Extract the [x, y] coordinate from the center of the cell holding the provided text.  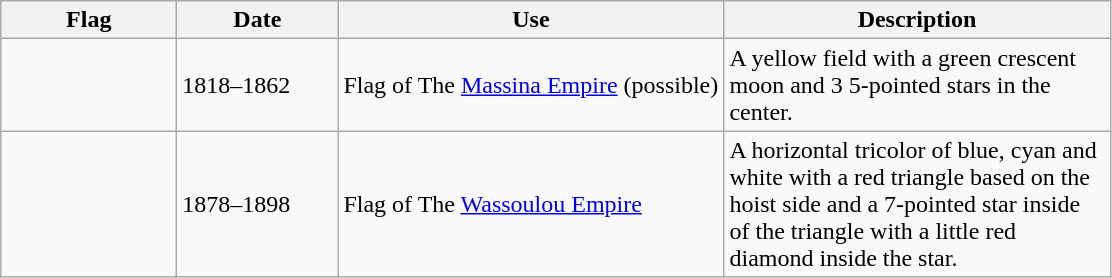
Flag of The Wassoulou Empire [531, 204]
Description [917, 20]
Flag of The Massina Empire (possible) [531, 85]
1818–1862 [258, 85]
1878–1898 [258, 204]
A yellow field with a green crescent moon and 3 5-pointed stars in the center. [917, 85]
Flag [89, 20]
Use [531, 20]
Date [258, 20]
